Find where the given text appears and provide that cell's center as (x, y) coordinate. 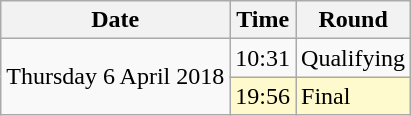
Date (116, 20)
Final (354, 96)
19:56 (263, 96)
Time (263, 20)
10:31 (263, 58)
Qualifying (354, 58)
Round (354, 20)
Thursday 6 April 2018 (116, 77)
